Detect which cell encompasses the target text, then output its (X, Y) center coordinate. 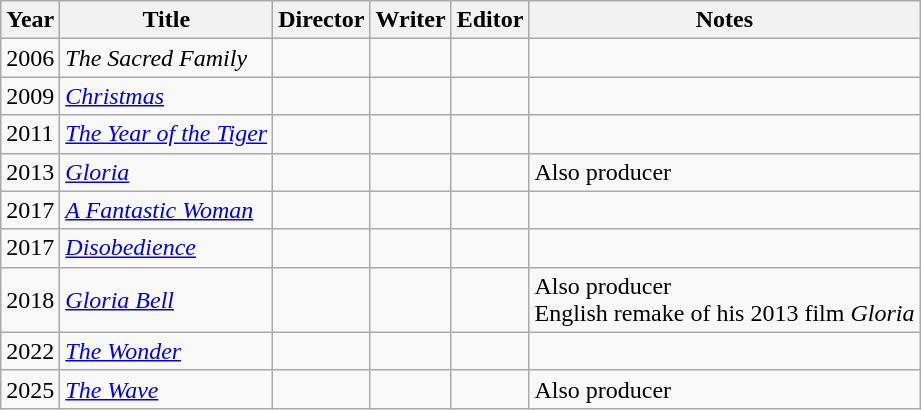
The Year of the Tiger (166, 134)
Also producerEnglish remake of his 2013 film Gloria (724, 300)
2011 (30, 134)
Disobedience (166, 248)
Gloria Bell (166, 300)
The Wave (166, 389)
The Sacred Family (166, 58)
2009 (30, 96)
2006 (30, 58)
Editor (490, 20)
2022 (30, 351)
A Fantastic Woman (166, 210)
The Wonder (166, 351)
Gloria (166, 172)
Director (322, 20)
2025 (30, 389)
Notes (724, 20)
2018 (30, 300)
Christmas (166, 96)
Year (30, 20)
Title (166, 20)
2013 (30, 172)
Writer (410, 20)
